Extract the (X, Y) coordinate from the center of the cell holding the provided text.  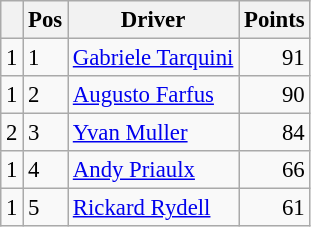
Gabriele Tarquini (154, 58)
Pos (46, 20)
4 (46, 170)
66 (274, 170)
5 (46, 208)
84 (274, 133)
3 (46, 133)
Augusto Farfus (154, 95)
Yvan Muller (154, 133)
Points (274, 20)
Andy Priaulx (154, 170)
Rickard Rydell (154, 208)
91 (274, 58)
Driver (154, 20)
61 (274, 208)
90 (274, 95)
